Identify which cell holds the provided text, then report its [X, Y] central coordinate. 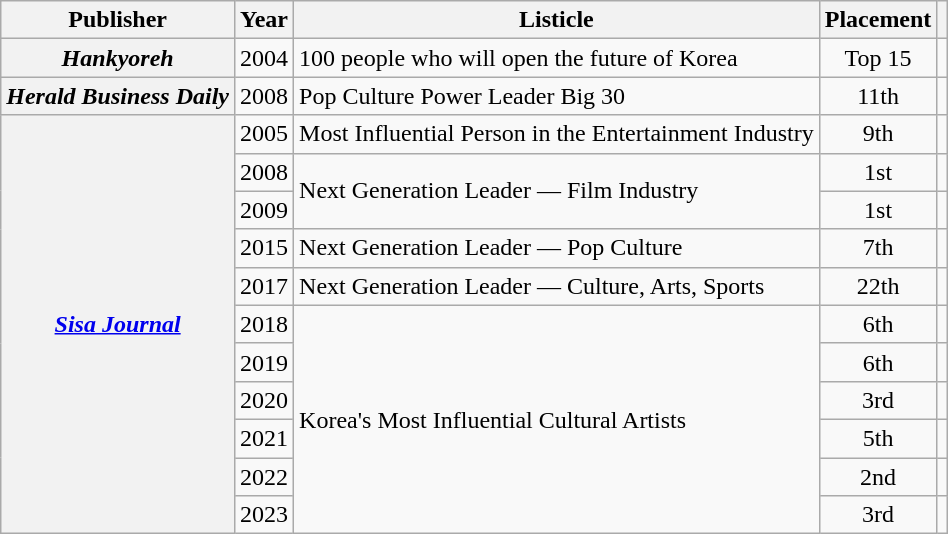
9th [878, 134]
2021 [264, 438]
5th [878, 438]
2015 [264, 248]
2009 [264, 210]
2nd [878, 477]
Next Generation Leader — Culture, Arts, Sports [557, 286]
Pop Culture Power Leader Big 30 [557, 96]
100 people who will open the future of Korea [557, 58]
Top 15 [878, 58]
Placement [878, 20]
2023 [264, 515]
22th [878, 286]
2022 [264, 477]
2004 [264, 58]
Publisher [118, 20]
Year [264, 20]
Herald Business Daily [118, 96]
11th [878, 96]
7th [878, 248]
Korea's Most Influential Cultural Artists [557, 419]
2018 [264, 324]
2005 [264, 134]
2019 [264, 362]
Listicle [557, 20]
Sisa Journal [118, 324]
Next Generation Leader — Film Industry [557, 191]
2017 [264, 286]
Hankyoreh [118, 58]
Next Generation Leader — Pop Culture [557, 248]
2020 [264, 400]
Most Influential Person in the Entertainment Industry [557, 134]
